Scan for the cell matching the given text and deliver its (x, y) coordinate at center. 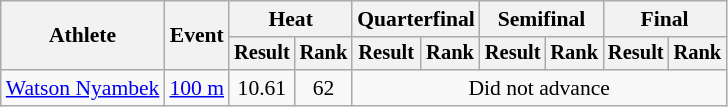
10.61 (262, 88)
Heat (290, 19)
Athlete (83, 36)
Semifinal (542, 19)
Did not advance (539, 88)
Event (196, 36)
Quarterfinal (416, 19)
62 (324, 88)
100 m (196, 88)
Watson Nyambek (83, 88)
Final (664, 19)
